Determine the (X, Y) coordinate at the center of the cell enclosing the given text.  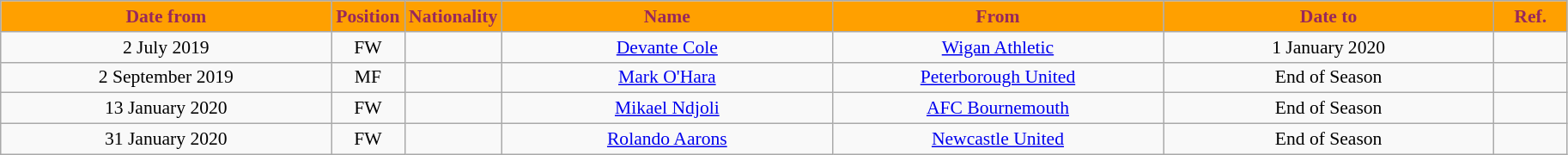
31 January 2020 (167, 139)
1 January 2020 (1329, 47)
From (998, 16)
AFC Bournemouth (998, 108)
Name (666, 16)
Wigan Athletic (998, 47)
Rolando Aarons (666, 139)
Peterborough United (998, 77)
Devante Cole (666, 47)
Date to (1329, 16)
2 September 2019 (167, 77)
2 July 2019 (167, 47)
13 January 2020 (167, 108)
Ref. (1530, 16)
Nationality (453, 16)
MF (368, 77)
Mark O'Hara (666, 77)
Position (368, 16)
Newcastle United (998, 139)
Mikael Ndjoli (666, 108)
Date from (167, 16)
